For the text-containing cell, return its midpoint in [x, y] coordinate format. 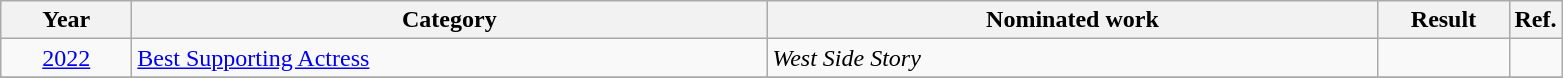
Best Supporting Actress [450, 58]
Result [1444, 20]
Category [450, 20]
2022 [66, 58]
Ref. [1536, 20]
Nominated work [1072, 20]
Year [66, 20]
West Side Story [1072, 58]
